Find where the given text appears and provide that cell's center as [x, y] coordinate. 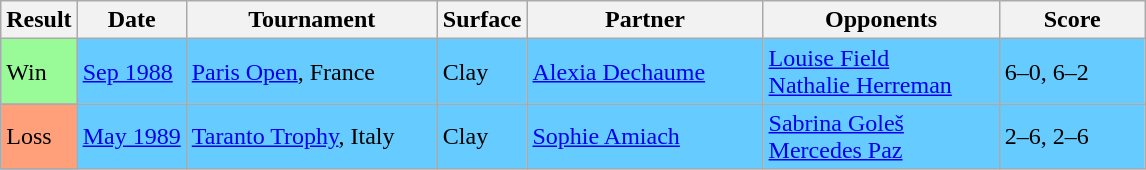
Score [1072, 20]
Louise Field Nathalie Herreman [881, 72]
Sophie Amiach [645, 136]
2–6, 2–6 [1072, 136]
Sabrina Goleš Mercedes Paz [881, 136]
Partner [645, 20]
Win [39, 72]
Taranto Trophy, Italy [312, 136]
Surface [482, 20]
Loss [39, 136]
Opponents [881, 20]
Paris Open, France [312, 72]
Alexia Dechaume [645, 72]
Tournament [312, 20]
Result [39, 20]
Sep 1988 [132, 72]
Date [132, 20]
6–0, 6–2 [1072, 72]
May 1989 [132, 136]
